Pinpoint the cell where the given text exists, returning its [X, Y] midpoint coordinate. 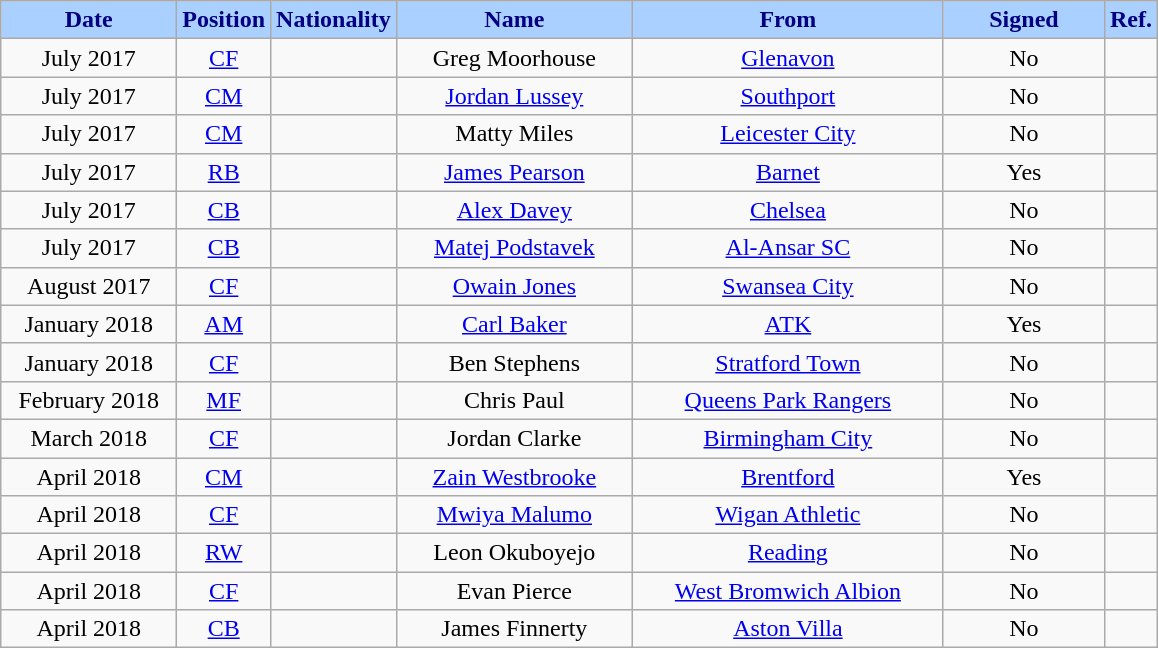
Ben Stephens [514, 362]
Stratford Town [788, 362]
MF [224, 400]
Barnet [788, 172]
Chelsea [788, 210]
Wigan Athletic [788, 515]
James Pearson [514, 172]
Reading [788, 553]
James Finnerty [514, 629]
Ref. [1130, 20]
Greg Moorhouse [514, 58]
RB [224, 172]
From [788, 20]
August 2017 [89, 286]
February 2018 [89, 400]
Matty Miles [514, 134]
Nationality [334, 20]
Aston Villa [788, 629]
Jordan Lussey [514, 96]
Glenavon [788, 58]
Birmingham City [788, 438]
Queens Park Rangers [788, 400]
ATK [788, 324]
Alex Davey [514, 210]
Al-Ansar SC [788, 248]
Swansea City [788, 286]
Date [89, 20]
Signed [1024, 20]
Mwiya Malumo [514, 515]
Matej Podstavek [514, 248]
Jordan Clarke [514, 438]
West Bromwich Albion [788, 591]
Leon Okuboyejo [514, 553]
Brentford [788, 477]
Carl Baker [514, 324]
RW [224, 553]
Leicester City [788, 134]
Zain Westbrooke [514, 477]
AM [224, 324]
Evan Pierce [514, 591]
Owain Jones [514, 286]
Position [224, 20]
Chris Paul [514, 400]
Name [514, 20]
March 2018 [89, 438]
Southport [788, 96]
